Output the (X, Y) coordinate of the center of the cell containing the given text.  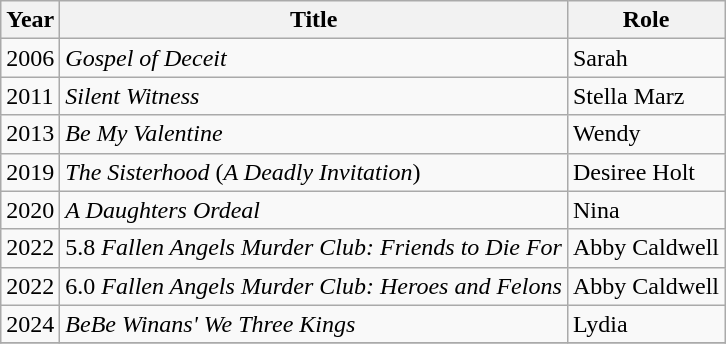
The Sisterhood (A Deadly Invitation) (314, 172)
2006 (30, 58)
2013 (30, 134)
Stella Marz (646, 96)
Sarah (646, 58)
Gospel of Deceit (314, 58)
Year (30, 20)
2020 (30, 210)
Be My Valentine (314, 134)
6.0 Fallen Angels Murder Club: Heroes and Felons (314, 286)
2011 (30, 96)
2024 (30, 324)
BeBe Winans' We Three Kings (314, 324)
2019 (30, 172)
Wendy (646, 134)
A Daughters Ordeal (314, 210)
Title (314, 20)
Lydia (646, 324)
Role (646, 20)
Silent Witness (314, 96)
Nina (646, 210)
5.8 Fallen Angels Murder Club: Friends to Die For (314, 248)
Desiree Holt (646, 172)
